From the cell containing the given text, extract its center point as (x, y) coordinate. 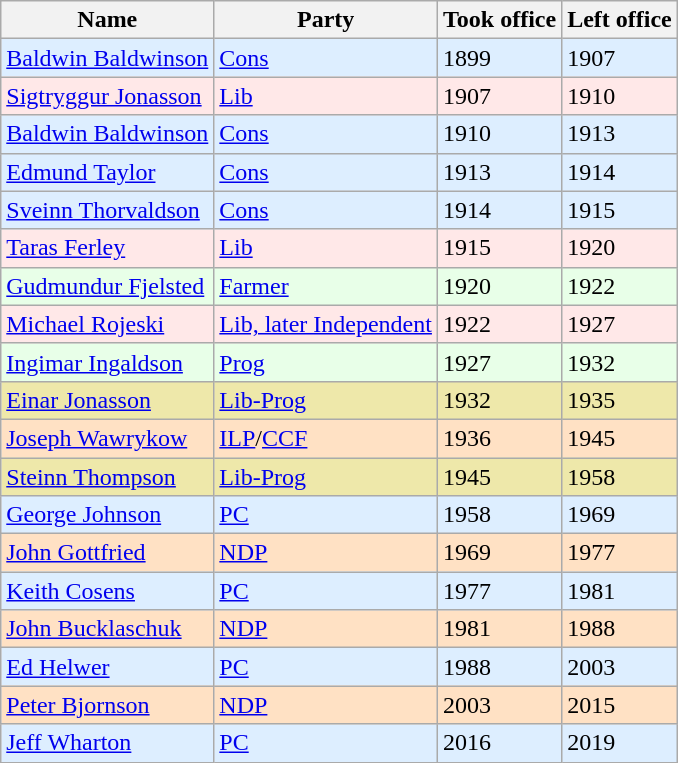
John Bucklaschuk (108, 629)
Lib, later Independent (326, 324)
Farmer (326, 286)
1936 (499, 438)
2019 (620, 743)
Prog (326, 362)
Michael Rojeski (108, 324)
Ed Helwer (108, 667)
Einar Jonasson (108, 400)
Steinn Thompson (108, 477)
2016 (499, 743)
Keith Cosens (108, 591)
Name (108, 20)
Peter Bjornson (108, 705)
2015 (620, 705)
1935 (620, 400)
1899 (499, 58)
Jeff Wharton (108, 743)
Edmund Taylor (108, 172)
Party (326, 20)
Gudmundur Fjelsted (108, 286)
Taras Ferley (108, 248)
George Johnson (108, 515)
Took office (499, 20)
Sigtryggur Jonasson (108, 96)
Joseph Wawrykow (108, 438)
ILP/CCF (326, 438)
Sveinn Thorvaldson (108, 210)
Ingimar Ingaldson (108, 362)
John Gottfried (108, 553)
Left office (620, 20)
